Capture the cell that displays the provided text and extract its [X, Y] central coordinate. 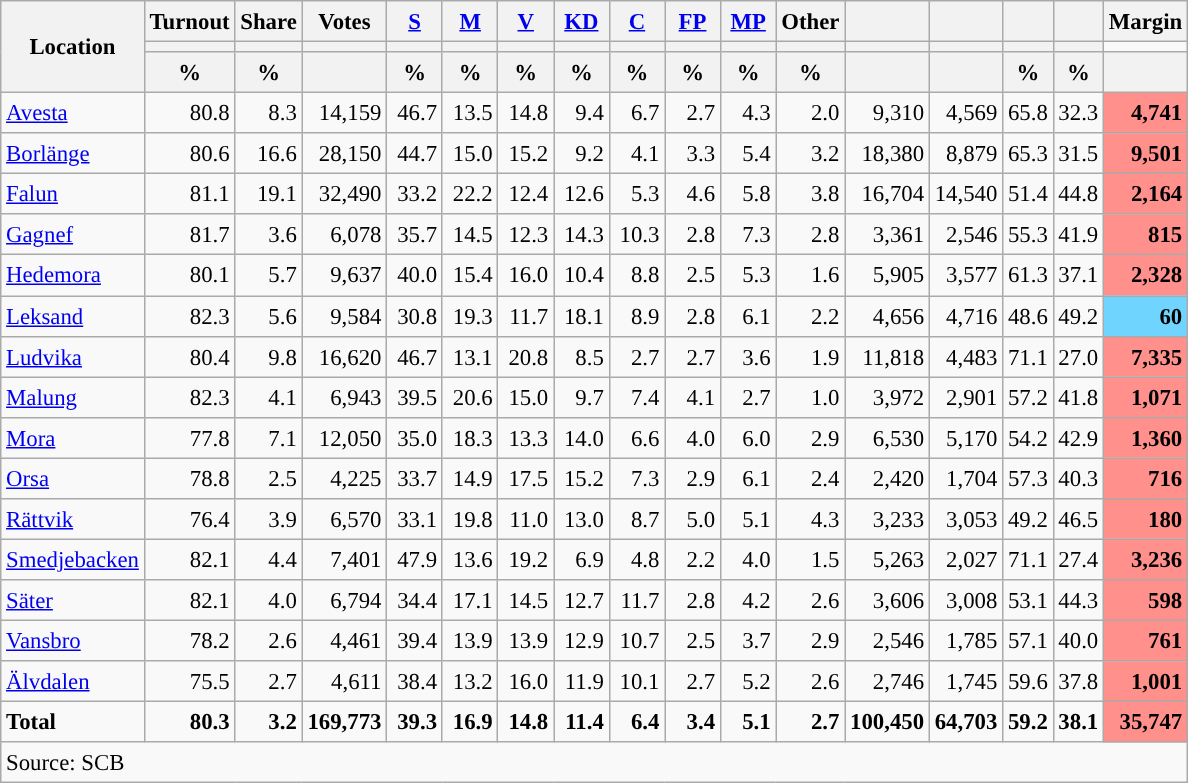
Total [72, 722]
7.1 [268, 438]
16,620 [344, 356]
33.7 [415, 478]
Vansbro [72, 640]
1.0 [810, 398]
19.2 [526, 560]
39.3 [415, 722]
16,704 [888, 194]
65.8 [1028, 114]
FP [693, 22]
10.4 [582, 276]
Turnout [190, 22]
9.2 [582, 154]
18.3 [470, 438]
2,746 [888, 682]
Votes [344, 22]
33.2 [415, 194]
44.8 [1078, 194]
8.8 [637, 276]
57.1 [1028, 640]
78.8 [190, 478]
46.5 [1078, 520]
12.4 [526, 194]
1.5 [810, 560]
Source: SCB [594, 762]
48.6 [1028, 316]
13.1 [470, 356]
19.8 [470, 520]
37.8 [1078, 682]
5,170 [966, 438]
3,233 [888, 520]
Orsa [72, 478]
61.3 [1028, 276]
Borlänge [72, 154]
14,159 [344, 114]
6,530 [888, 438]
6,078 [344, 234]
Leksand [72, 316]
9,637 [344, 276]
Falun [72, 194]
3,236 [1146, 560]
4,611 [344, 682]
Other [810, 22]
M [470, 22]
1.9 [810, 356]
80.4 [190, 356]
6.7 [637, 114]
7.4 [637, 398]
9.4 [582, 114]
31.5 [1078, 154]
16.6 [268, 154]
14.0 [582, 438]
18,380 [888, 154]
4,569 [966, 114]
4.4 [268, 560]
Ludvika [72, 356]
27.4 [1078, 560]
12.7 [582, 600]
41.9 [1078, 234]
5.4 [748, 154]
6.6 [637, 438]
Margin [1146, 22]
11.9 [582, 682]
Mora [72, 438]
17.5 [526, 478]
4,716 [966, 316]
38.4 [415, 682]
12,050 [344, 438]
3.9 [268, 520]
9,584 [344, 316]
169,773 [344, 722]
33.1 [415, 520]
Malung [72, 398]
180 [1146, 520]
4,741 [1146, 114]
80.1 [190, 276]
11.0 [526, 520]
76.4 [190, 520]
5,905 [888, 276]
9,310 [888, 114]
9.7 [582, 398]
42.9 [1078, 438]
100,450 [888, 722]
53.1 [1028, 600]
59.2 [1028, 722]
81.7 [190, 234]
35,747 [1146, 722]
3,361 [888, 234]
2,901 [966, 398]
40.3 [1078, 478]
32.3 [1078, 114]
41.8 [1078, 398]
6,570 [344, 520]
35.0 [415, 438]
1,071 [1146, 398]
37.1 [1078, 276]
8.5 [582, 356]
Location [72, 47]
8.9 [637, 316]
11,818 [888, 356]
4.2 [748, 600]
54.2 [1028, 438]
64,703 [966, 722]
18.1 [582, 316]
12.3 [526, 234]
39.4 [415, 640]
3,577 [966, 276]
Avesta [72, 114]
Smedjebacken [72, 560]
44.7 [415, 154]
51.4 [1028, 194]
80.8 [190, 114]
3,008 [966, 600]
4,461 [344, 640]
6,943 [344, 398]
6.9 [582, 560]
6.0 [748, 438]
12.9 [582, 640]
4.8 [637, 560]
44.3 [1078, 600]
60 [1146, 316]
2.0 [810, 114]
19.3 [470, 316]
5.0 [693, 520]
1,001 [1146, 682]
Share [268, 22]
27.0 [1078, 356]
1,785 [966, 640]
17.1 [470, 600]
KD [582, 22]
4,656 [888, 316]
2.4 [810, 478]
80.6 [190, 154]
3,053 [966, 520]
4.6 [693, 194]
2,027 [966, 560]
81.1 [190, 194]
22.2 [470, 194]
13.2 [470, 682]
10.3 [637, 234]
10.1 [637, 682]
3.3 [693, 154]
8,879 [966, 154]
13.6 [470, 560]
1,704 [966, 478]
57.3 [1028, 478]
3.7 [748, 640]
9,501 [1146, 154]
35.7 [415, 234]
10.7 [637, 640]
5,263 [888, 560]
13.5 [470, 114]
7,401 [344, 560]
14.9 [470, 478]
5.8 [748, 194]
8.3 [268, 114]
28,150 [344, 154]
S [415, 22]
34.4 [415, 600]
20.6 [470, 398]
80.3 [190, 722]
6.4 [637, 722]
4,483 [966, 356]
V [526, 22]
1.6 [810, 276]
15.4 [470, 276]
Gagnef [72, 234]
8.7 [637, 520]
598 [1146, 600]
59.6 [1028, 682]
38.1 [1078, 722]
815 [1146, 234]
Hedemora [72, 276]
1,745 [966, 682]
1,360 [1146, 438]
14,540 [966, 194]
20.8 [526, 356]
75.5 [190, 682]
5.7 [268, 276]
19.1 [268, 194]
Säter [72, 600]
2,420 [888, 478]
14.3 [582, 234]
3.4 [693, 722]
C [637, 22]
5.6 [268, 316]
3,606 [888, 600]
6,794 [344, 600]
5.2 [748, 682]
Rättvik [72, 520]
4,225 [344, 478]
12.6 [582, 194]
Älvdalen [72, 682]
761 [1146, 640]
65.3 [1028, 154]
9.8 [268, 356]
55.3 [1028, 234]
3,972 [888, 398]
716 [1146, 478]
3.8 [810, 194]
30.8 [415, 316]
77.8 [190, 438]
39.5 [415, 398]
47.9 [415, 560]
57.2 [1028, 398]
13.3 [526, 438]
7,335 [1146, 356]
2,164 [1146, 194]
13.0 [582, 520]
11.4 [582, 722]
32,490 [344, 194]
78.2 [190, 640]
2,328 [1146, 276]
16.9 [470, 722]
MP [748, 22]
